Scan for the cell matching the given text and deliver its [x, y] coordinate at center. 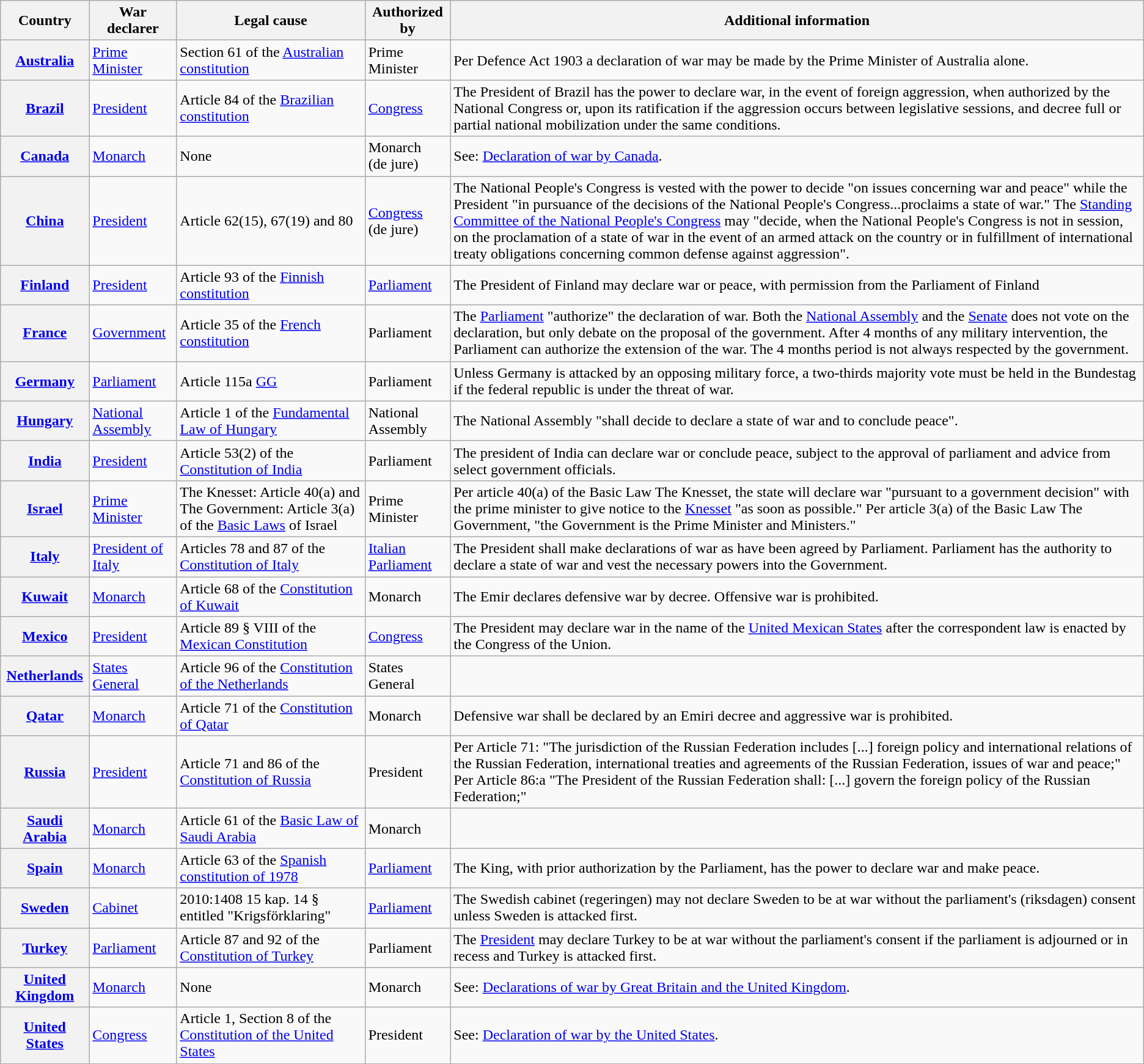
Article 1 of the Fundamental Law of Hungary [271, 420]
Article 68 of the Constitution of Kuwait [271, 596]
United Kingdom [45, 988]
Canada [45, 156]
See: Declaration of war by Canada. [797, 156]
Article 87 and 92 of the Constitution of Turkey [271, 947]
War declarer [133, 21]
Articles 78 and 87 of the Constitution of Italy [271, 556]
Article 84 of the Brazilian constitution [271, 108]
United States [45, 1035]
Country [45, 21]
France [45, 333]
Germany [45, 381]
Government [133, 333]
2010:1408 15 kap. 14 § entitled "Krigsförklaring" [271, 908]
Mexico [45, 637]
Italian Parliament [408, 556]
Article 63 of the Spanish constitution of 1978 [271, 868]
Article 62(15), 67(19) and 80 [271, 221]
Spain [45, 868]
Additional information [797, 21]
Article 93 of the Finnish constitution [271, 285]
The president of India can declare war or conclude peace, subject to the approval of parliament and advice from select government officials. [797, 461]
Authorized by [408, 21]
Section 61 of the Australian constitution [271, 60]
Defensive war shall be declared by an Emiri decree and aggressive war is prohibited. [797, 716]
The National Assembly "shall decide to declare a state of war and to conclude peace". [797, 420]
Article 71 and 86 of the Constitution of Russia [271, 772]
Finland [45, 285]
Sweden [45, 908]
Hungary [45, 420]
Legal cause [271, 21]
India [45, 461]
Cabinet [133, 908]
Saudi Arabia [45, 829]
President of Italy [133, 556]
Article 96 of the Constitution of the Netherlands [271, 676]
Article 1, Section 8 of the Constitution of the United States [271, 1035]
See: Declaration of war by the United States. [797, 1035]
Kuwait [45, 596]
Article 61 of the Basic Law of Saudi Arabia [271, 829]
Russia [45, 772]
Congress (de jure) [408, 221]
The Knesset: Article 40(a) and The Government: Article 3(a) of the Basic Laws of Israel [271, 508]
Qatar [45, 716]
Australia [45, 60]
The Swedish cabinet (regeringen) may not declare Sweden to be at war without the parliament's (riksdagen) consent unless Sweden is attacked first. [797, 908]
Brazil [45, 108]
Article 115a GG [271, 381]
The King, with prior authorization by the Parliament, has the power to declare war and make peace. [797, 868]
Article 35 of the French constitution [271, 333]
The President of Finland may declare war or peace, with permission from the Parliament of Finland [797, 285]
Israel [45, 508]
Italy [45, 556]
Netherlands [45, 676]
China [45, 221]
Turkey [45, 947]
The President may declare war in the name of the United Mexican States after the correspondent law is enacted by the Congress of the Union. [797, 637]
Per Defence Act 1903 a declaration of war may be made by the Prime Minister of Australia alone. [797, 60]
Article 71 of the Constitution of Qatar [271, 716]
Monarch (de jure) [408, 156]
See: Declarations of war by Great Britain and the United Kingdom. [797, 988]
Article 89 § VIII of the Mexican Constitution [271, 637]
Article 53(2) of the Constitution of India [271, 461]
The Emir declares defensive war by decree. Offensive war is prohibited. [797, 596]
